For the text-containing cell, return its midpoint in (x, y) coordinate format. 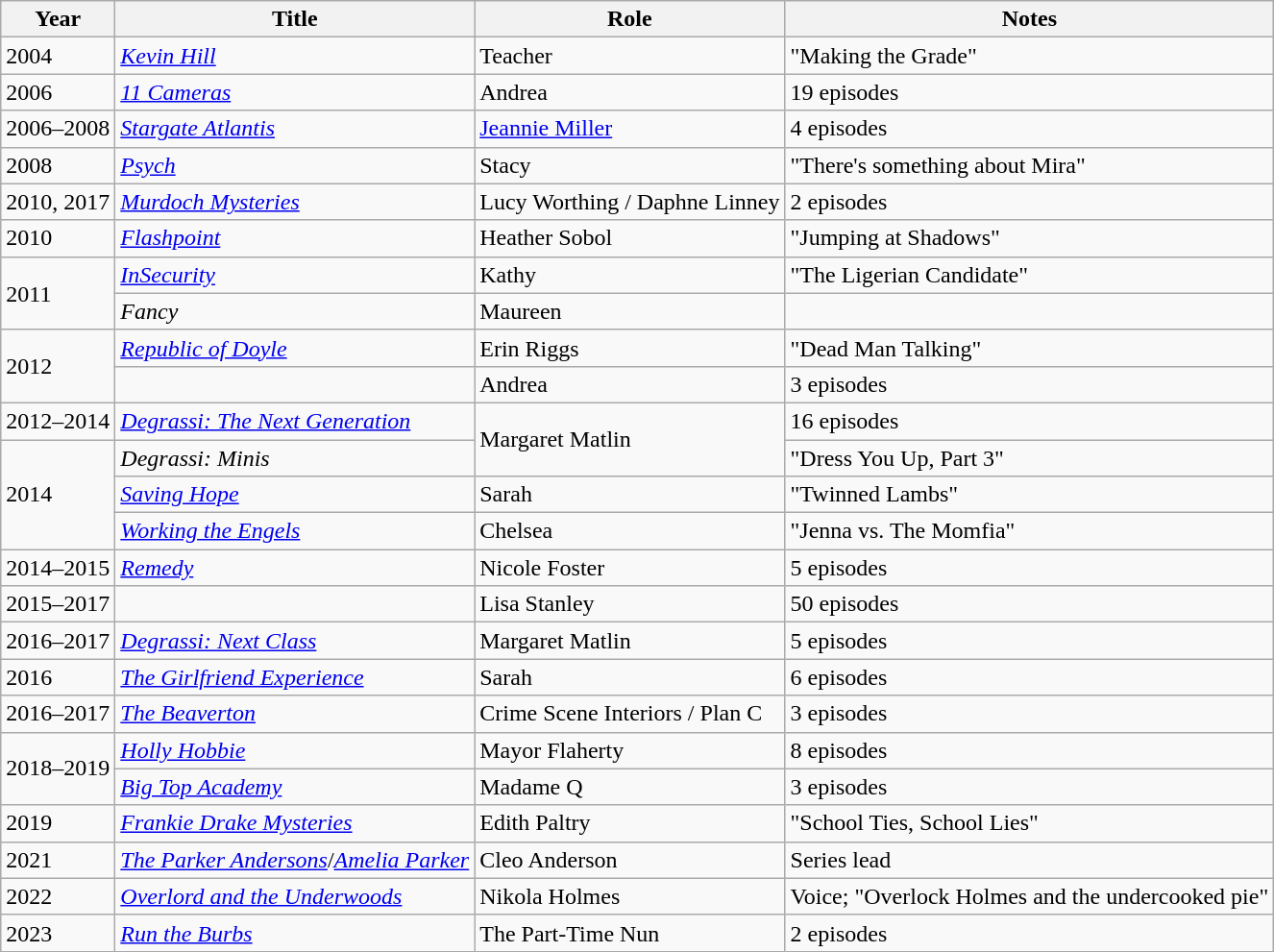
Heather Sobol (630, 238)
8 episodes (1030, 750)
2022 (58, 896)
2016 (58, 677)
"School Ties, School Lies" (1030, 823)
Lucy Worthing / Daphne Linney (630, 202)
2012 (58, 366)
Working the Engels (295, 531)
Republic of Doyle (295, 348)
2021 (58, 860)
6 episodes (1030, 677)
2019 (58, 823)
11 Cameras (295, 92)
Remedy (295, 568)
2006 (58, 92)
Erin Riggs (630, 348)
The Girlfriend Experience (295, 677)
Degrassi: Minis (295, 458)
2018–2019 (58, 769)
"Dead Man Talking" (1030, 348)
The Part-Time Nun (630, 933)
Teacher (630, 56)
4 episodes (1030, 129)
2006–2008 (58, 129)
2010 (58, 238)
Edith Paltry (630, 823)
Cleo Anderson (630, 860)
Maureen (630, 311)
2012–2014 (58, 421)
Mayor Flaherty (630, 750)
16 episodes (1030, 421)
InSecurity (295, 275)
"Jumping at Shadows" (1030, 238)
19 episodes (1030, 92)
"There's something about Mira" (1030, 165)
Nicole Foster (630, 568)
Year (58, 19)
"Twinned Lambs" (1030, 495)
Psych (295, 165)
2011 (58, 293)
Stacy (630, 165)
Murdoch Mysteries (295, 202)
Chelsea (630, 531)
2015–2017 (58, 604)
Nikola Holmes (630, 896)
Holly Hobbie (295, 750)
The Beaverton (295, 714)
Big Top Academy (295, 787)
"Making the Grade" (1030, 56)
Notes (1030, 19)
Title (295, 19)
Stargate Atlantis (295, 129)
Role (630, 19)
Kevin Hill (295, 56)
Lisa Stanley (630, 604)
Kathy (630, 275)
Run the Burbs (295, 933)
2014 (58, 495)
Overlord and the Underwoods (295, 896)
Saving Hope (295, 495)
50 episodes (1030, 604)
Series lead (1030, 860)
Crime Scene Interiors / Plan C (630, 714)
Degrassi: The Next Generation (295, 421)
Madame Q (630, 787)
2004 (58, 56)
"Jenna vs. The Momfia" (1030, 531)
"The Ligerian Candidate" (1030, 275)
Flashpoint (295, 238)
Voice; "Overlock Holmes and the undercooked pie" (1030, 896)
2008 (58, 165)
The Parker Andersons/Amelia Parker (295, 860)
2023 (58, 933)
2014–2015 (58, 568)
2010, 2017 (58, 202)
Degrassi: Next Class (295, 641)
Fancy (295, 311)
Jeannie Miller (630, 129)
Frankie Drake Mysteries (295, 823)
"Dress You Up, Part 3" (1030, 458)
